For the text-containing cell, return its midpoint in [X, Y] coordinate format. 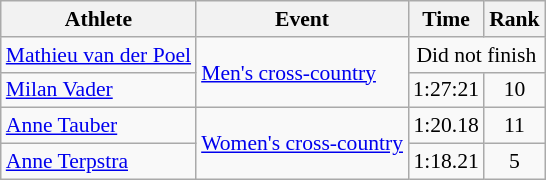
Anne Terpstra [98, 162]
1:27:21 [446, 90]
Rank [514, 19]
Mathieu van der Poel [98, 55]
10 [514, 90]
11 [514, 126]
Anne Tauber [98, 126]
Men's cross-country [302, 72]
Women's cross-country [302, 144]
5 [514, 162]
Milan Vader [98, 90]
Event [302, 19]
Athlete [98, 19]
1:18.21 [446, 162]
Time [446, 19]
1:20.18 [446, 126]
Did not finish [476, 55]
